From the cell containing the given text, extract its center point as [X, Y] coordinate. 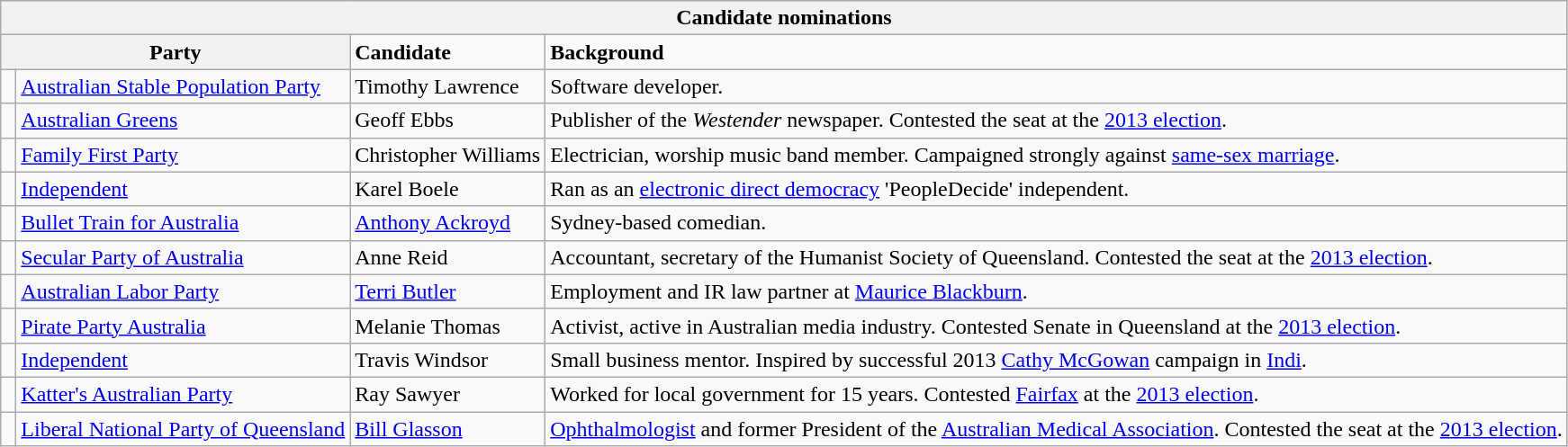
Geoff Ebbs [448, 121]
Family First Party [184, 155]
Small business mentor. Inspired by successful 2013 Cathy McGowan campaign in Indi. [1057, 360]
Ophthalmologist and former President of the Australian Medical Association. Contested the seat at the 2013 election. [1057, 429]
Employment and IR law partner at Maurice Blackburn. [1057, 291]
Timothy Lawrence [448, 86]
Pirate Party Australia [184, 326]
Melanie Thomas [448, 326]
Karel Boele [448, 189]
Publisher of the Westender newspaper. Contested the seat at the 2013 election. [1057, 121]
Ran as an electronic direct democracy 'PeopleDecide' independent. [1057, 189]
Australian Labor Party [184, 291]
Anthony Ackroyd [448, 223]
Software developer. [1057, 86]
Candidate [448, 52]
Bullet Train for Australia [184, 223]
Bill Glasson [448, 429]
Ray Sawyer [448, 394]
Travis Windsor [448, 360]
Accountant, secretary of the Humanist Society of Queensland. Contested the seat at the 2013 election. [1057, 257]
Activist, active in Australian media industry. Contested Senate in Queensland at the 2013 election. [1057, 326]
Electrician, worship music band member. Campaigned strongly against same-sex marriage. [1057, 155]
Anne Reid [448, 257]
Australian Stable Population Party [184, 86]
Secular Party of Australia [184, 257]
Sydney-based comedian. [1057, 223]
Christopher Williams [448, 155]
Party [176, 52]
Liberal National Party of Queensland [184, 429]
Australian Greens [184, 121]
Terri Butler [448, 291]
Candidate nominations [784, 18]
Katter's Australian Party [184, 394]
Worked for local government for 15 years. Contested Fairfax at the 2013 election. [1057, 394]
Background [1057, 52]
